Return [X, Y] of the center of cell containing provided text 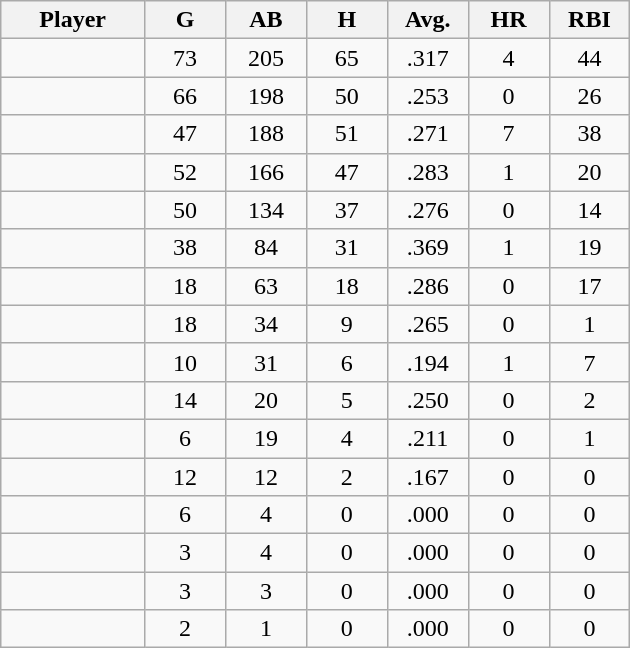
52 [186, 172]
Player [73, 20]
17 [590, 286]
205 [266, 58]
.194 [428, 362]
.283 [428, 172]
.271 [428, 134]
.276 [428, 210]
73 [186, 58]
HR [508, 20]
66 [186, 96]
H [346, 20]
63 [266, 286]
44 [590, 58]
.211 [428, 438]
.250 [428, 400]
84 [266, 248]
AB [266, 20]
RBI [590, 20]
.369 [428, 248]
166 [266, 172]
.167 [428, 477]
198 [266, 96]
37 [346, 210]
134 [266, 210]
5 [346, 400]
10 [186, 362]
.286 [428, 286]
.253 [428, 96]
51 [346, 134]
34 [266, 324]
.317 [428, 58]
65 [346, 58]
9 [346, 324]
26 [590, 96]
.265 [428, 324]
Avg. [428, 20]
188 [266, 134]
G [186, 20]
